Output the [X, Y] coordinate of the center of the cell containing the given text.  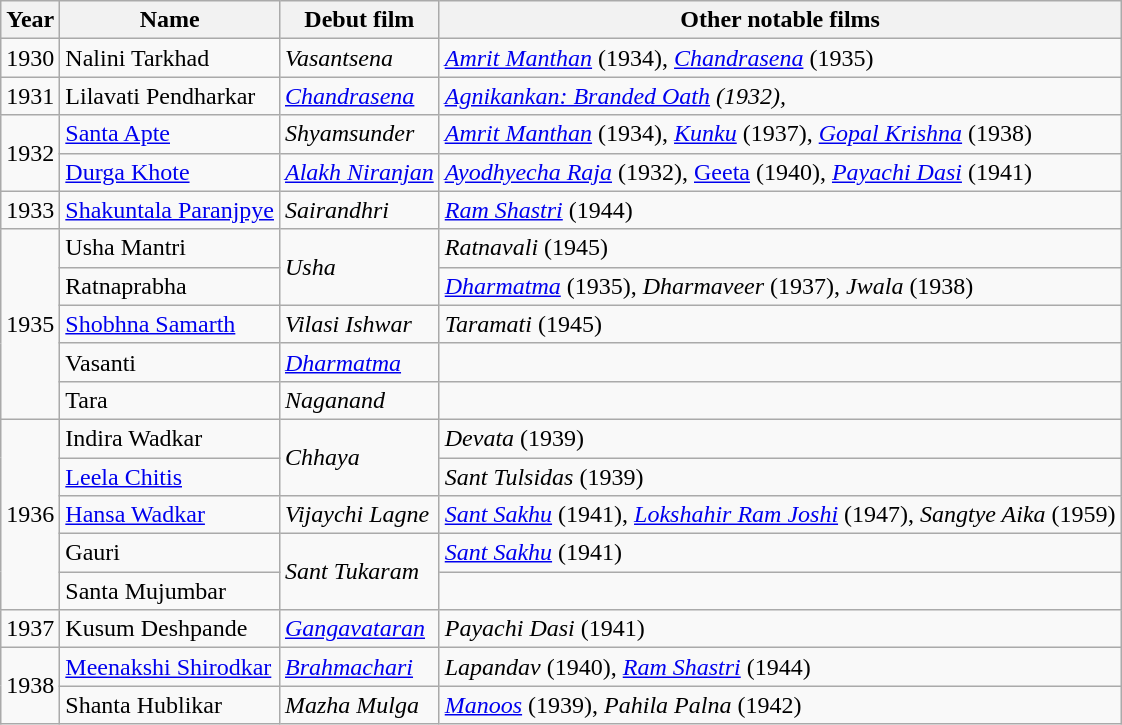
Amrit Manthan (1934), Chandrasena (1935) [780, 58]
Ayodhyecha Raja (1932), Geeta (1940), Payachi Dasi (1941) [780, 172]
1937 [30, 629]
Manoos (1939), Pahila Palna (1942) [780, 705]
Usha [359, 267]
Sairandhri [359, 210]
Durga Khote [170, 172]
Hansa Wadkar [170, 515]
1935 [30, 324]
1933 [30, 210]
1930 [30, 58]
Meenakshi Shirodkar [170, 667]
1931 [30, 96]
Ram Shastri (1944) [780, 210]
Brahmachari [359, 667]
Nalini Tarkhad [170, 58]
Ratnavali (1945) [780, 248]
1938 [30, 686]
Dharmatma (1935), Dharmaveer (1937), Jwala (1938) [780, 286]
Tara [170, 400]
Vasantsena [359, 58]
Agnikankan: Branded Oath (1932), [780, 96]
Chandrasena [359, 96]
Santa Apte [170, 134]
Dharmatma [359, 362]
Naganand [359, 400]
Shakuntala Paranjpye [170, 210]
Gauri [170, 553]
Sant Tulsidas (1939) [780, 477]
Name [170, 20]
Sant Sakhu (1941), Lokshahir Ram Joshi (1947), Sangtye Aika (1959) [780, 515]
Ratnaprabha [170, 286]
Usha Mantri [170, 248]
Lilavati Pendharkar [170, 96]
1932 [30, 153]
Gangavataran [359, 629]
Shanta Hublikar [170, 705]
Chhaya [359, 457]
Lapandav (1940), Ram Shastri (1944) [780, 667]
Alakh Niranjan [359, 172]
Shobhna Samarth [170, 324]
Devata (1939) [780, 438]
Kusum Deshpande [170, 629]
Shyamsunder [359, 134]
Year [30, 20]
Sant Tukaram [359, 572]
1936 [30, 514]
Leela Chitis [170, 477]
Amrit Manthan (1934), Kunku (1937), Gopal Krishna (1938) [780, 134]
Mazha Mulga [359, 705]
Debut film [359, 20]
Vasanti [170, 362]
Sant Sakhu (1941) [780, 553]
Payachi Dasi (1941) [780, 629]
Indira Wadkar [170, 438]
Other notable films [780, 20]
Taramati (1945) [780, 324]
Vijaychi Lagne [359, 515]
Vilasi Ishwar [359, 324]
Santa Mujumbar [170, 591]
